Provide the [x, y] coordinate of the cell's center where the given text is located.  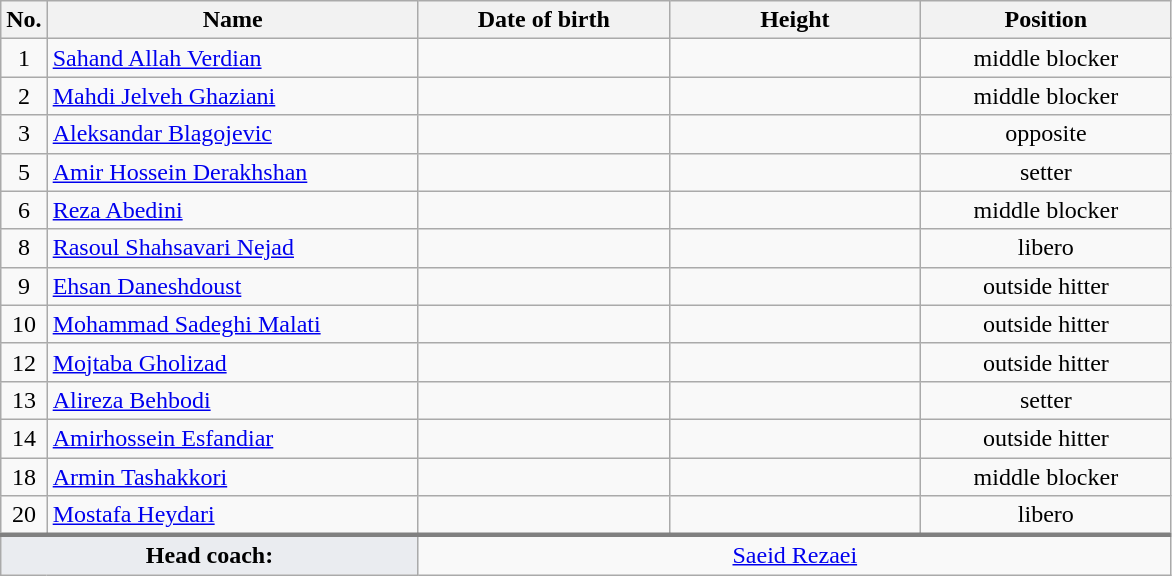
12 [24, 362]
Mahdi Jelveh Ghaziani [232, 96]
Date of birth [544, 20]
Armin Tashakkori [232, 477]
Mohammad Sadeghi Malati [232, 324]
No. [24, 20]
Reza Abedini [232, 210]
Height [794, 20]
Mojtaba Gholizad [232, 362]
5 [24, 172]
Saeid Rezaei [794, 555]
6 [24, 210]
3 [24, 134]
1 [24, 58]
Sahand Allah Verdian [232, 58]
Ehsan Daneshdoust [232, 286]
Alireza Behbodi [232, 400]
13 [24, 400]
20 [24, 516]
Head coach: [210, 555]
Position [1046, 20]
8 [24, 248]
Aleksandar Blagojevic [232, 134]
opposite [1046, 134]
Amirhossein Esfandiar [232, 438]
9 [24, 286]
2 [24, 96]
Rasoul Shahsavari Nejad [232, 248]
10 [24, 324]
Amir Hossein Derakhshan [232, 172]
Mostafa Heydari [232, 516]
14 [24, 438]
18 [24, 477]
Name [232, 20]
